Capture the cell that displays the provided text and extract its (X, Y) central coordinate. 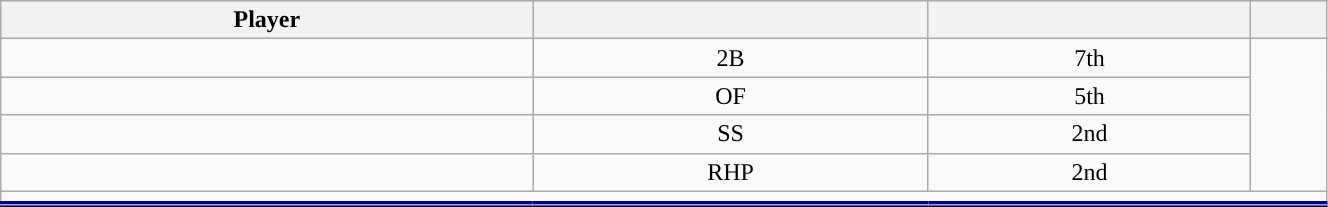
7th (1089, 58)
5th (1089, 96)
OF (731, 96)
2B (731, 58)
SS (731, 134)
Player (267, 20)
RHP (731, 172)
